Output the [X, Y] coordinate of the center of the cell containing the given text.  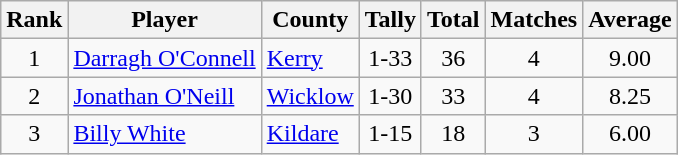
1 [34, 58]
1-30 [390, 96]
36 [453, 58]
Kerry [310, 58]
9.00 [630, 58]
Darragh O'Connell [164, 58]
2 [34, 96]
Wicklow [310, 96]
8.25 [630, 96]
6.00 [630, 134]
33 [453, 96]
Average [630, 20]
Tally [390, 20]
Rank [34, 20]
18 [453, 134]
Billy White [164, 134]
1-33 [390, 58]
Matches [534, 20]
Total [453, 20]
Kildare [310, 134]
County [310, 20]
Jonathan O'Neill [164, 96]
1-15 [390, 134]
Player [164, 20]
